Identify which cell holds the provided text, then report its [x, y] central coordinate. 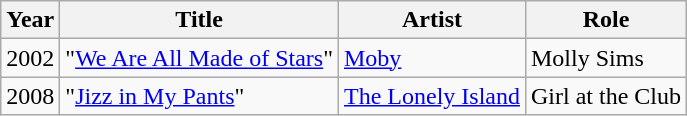
2008 [30, 96]
Moby [432, 58]
Role [606, 20]
Girl at the Club [606, 96]
2002 [30, 58]
Artist [432, 20]
Year [30, 20]
Molly Sims [606, 58]
The Lonely Island [432, 96]
"Jizz in My Pants" [200, 96]
"We Are All Made of Stars" [200, 58]
Title [200, 20]
